Identify which cell holds the provided text, then report its (X, Y) central coordinate. 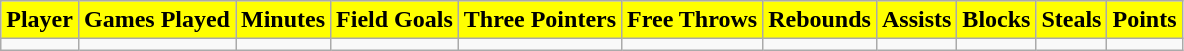
Three Pointers (540, 20)
Rebounds (820, 20)
Free Throws (692, 20)
Games Played (156, 20)
Steals (1072, 20)
Assists (916, 20)
Field Goals (395, 20)
Blocks (996, 20)
Points (1144, 20)
Player (40, 20)
Minutes (284, 20)
